Pinpoint the cell where the given text exists, returning its (x, y) midpoint coordinate. 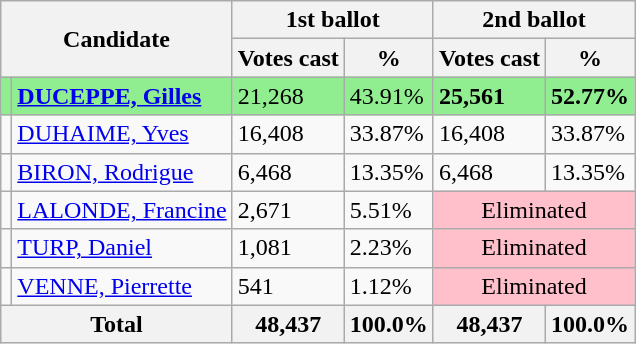
DUCEPPE, Gilles (122, 96)
Candidate (116, 39)
52.77% (590, 96)
541 (288, 286)
LALONDE, Francine (122, 210)
TURP, Daniel (122, 248)
1.12% (388, 286)
1st ballot (332, 20)
1,081 (288, 248)
21,268 (288, 96)
DUHAIME, Yves (122, 134)
5.51% (388, 210)
2nd ballot (534, 20)
25,561 (489, 96)
BIRON, Rodrigue (122, 172)
2,671 (288, 210)
43.91% (388, 96)
VENNE, Pierrette (122, 286)
Total (116, 324)
2.23% (388, 248)
